From the cell containing the given text, extract its center point as (X, Y) coordinate. 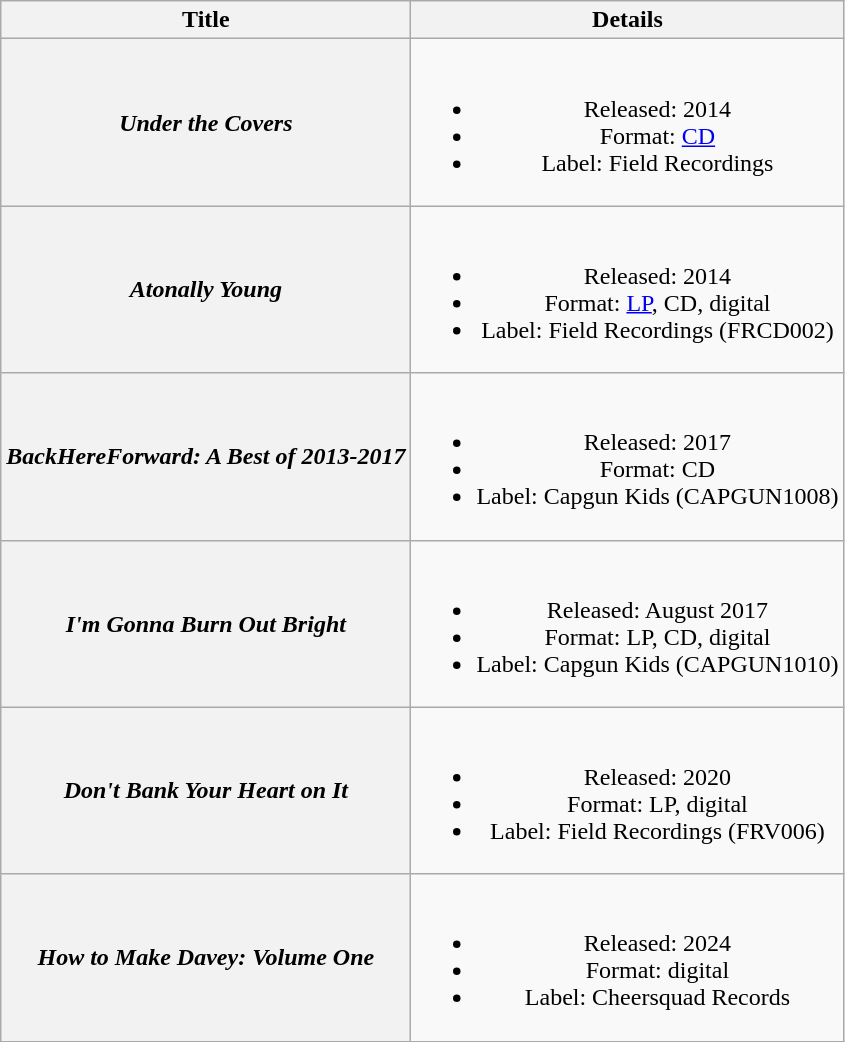
BackHereForward: A Best of 2013-2017 (206, 456)
Under the Covers (206, 122)
Released: 2024Format: digitalLabel: Cheersquad Records (628, 958)
How to Make Davey: Volume One (206, 958)
Don't Bank Your Heart on It (206, 790)
Details (628, 20)
Released: 2017Format: CDLabel: Capgun Kids (CAPGUN1008) (628, 456)
Title (206, 20)
I'm Gonna Burn Out Bright (206, 624)
Released: August 2017Format: LP, CD, digitalLabel: Capgun Kids (CAPGUN1010) (628, 624)
Released: 2014Format: LP, CD, digitalLabel: Field Recordings (FRCD002) (628, 290)
Atonally Young (206, 290)
Released: 2014Format: CDLabel: Field Recordings (628, 122)
Released: 2020Format: LP, digitalLabel: Field Recordings (FRV006) (628, 790)
